From the cell containing the given text, extract its center point as [X, Y] coordinate. 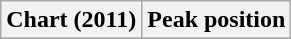
Peak position [216, 20]
Chart (2011) [72, 20]
